Search for the cell housing the specified text and yield its (X, Y) center coordinate. 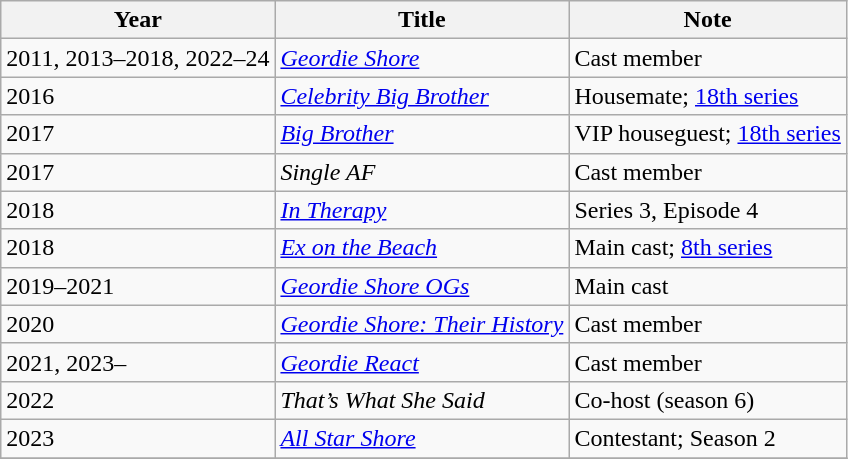
Main cast (708, 286)
Ex on the Beach (422, 248)
2023 (138, 438)
2011, 2013–2018, 2022–24 (138, 58)
Celebrity Big Brother (422, 96)
All Star Shore (422, 438)
Geordie Shore OGs (422, 286)
Big Brother (422, 134)
2020 (138, 324)
Housemate; 18th series (708, 96)
Contestant; Season 2 (708, 438)
Single AF (422, 172)
Series 3, Episode 4 (708, 210)
Note (708, 20)
In Therapy (422, 210)
2019–2021 (138, 286)
Geordie Shore: Their History (422, 324)
Co-host (season 6) (708, 400)
Year (138, 20)
That’s What She Said (422, 400)
2021, 2023– (138, 362)
2022 (138, 400)
Geordie React (422, 362)
VIP houseguest; 18th series (708, 134)
Title (422, 20)
Geordie Shore (422, 58)
Main cast; 8th series (708, 248)
2016 (138, 96)
